Return [X, Y] of the center of cell containing provided text 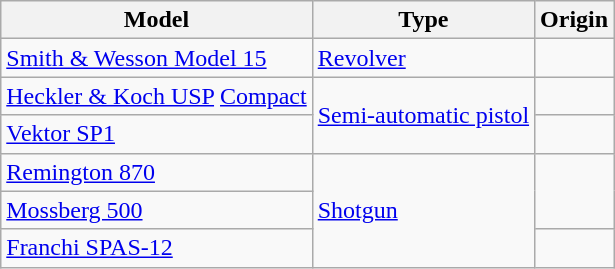
Remington 870 [156, 172]
Franchi SPAS-12 [156, 248]
Origin [574, 20]
Semi-automatic pistol [423, 115]
Model [156, 20]
Type [423, 20]
Shotgun [423, 210]
Mossberg 500 [156, 210]
Revolver [423, 58]
Vektor SP1 [156, 134]
Smith & Wesson Model 15 [156, 58]
Heckler & Koch USP Compact [156, 96]
